Pinpoint the cell where the given text exists, returning its (X, Y) midpoint coordinate. 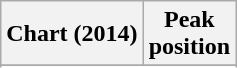
Peak position (189, 34)
Chart (2014) (72, 34)
